Locate the cell with the specified text and output its [X, Y] center coordinate. 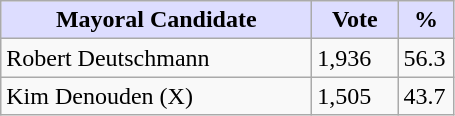
Robert Deutschmann [156, 58]
1,505 [355, 96]
Vote [355, 20]
Mayoral Candidate [156, 20]
% [426, 20]
43.7 [426, 96]
Kim Denouden (X) [156, 96]
1,936 [355, 58]
56.3 [426, 58]
